From the cell containing the given text, extract its center point as (X, Y) coordinate. 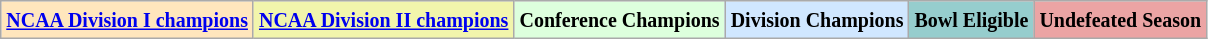
Division Champions (817, 20)
Undefeated Season (1120, 20)
Bowl Eligible (972, 20)
NCAA Division II champions (383, 20)
Conference Champions (620, 20)
NCAA Division I champions (128, 20)
